Return [x, y] of the center of cell containing provided text 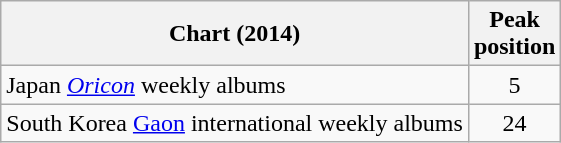
5 [514, 85]
Japan Oricon weekly albums [235, 85]
24 [514, 123]
Peakposition [514, 34]
South Korea Gaon international weekly albums [235, 123]
Chart (2014) [235, 34]
